For the text-containing cell, return its midpoint in (x, y) coordinate format. 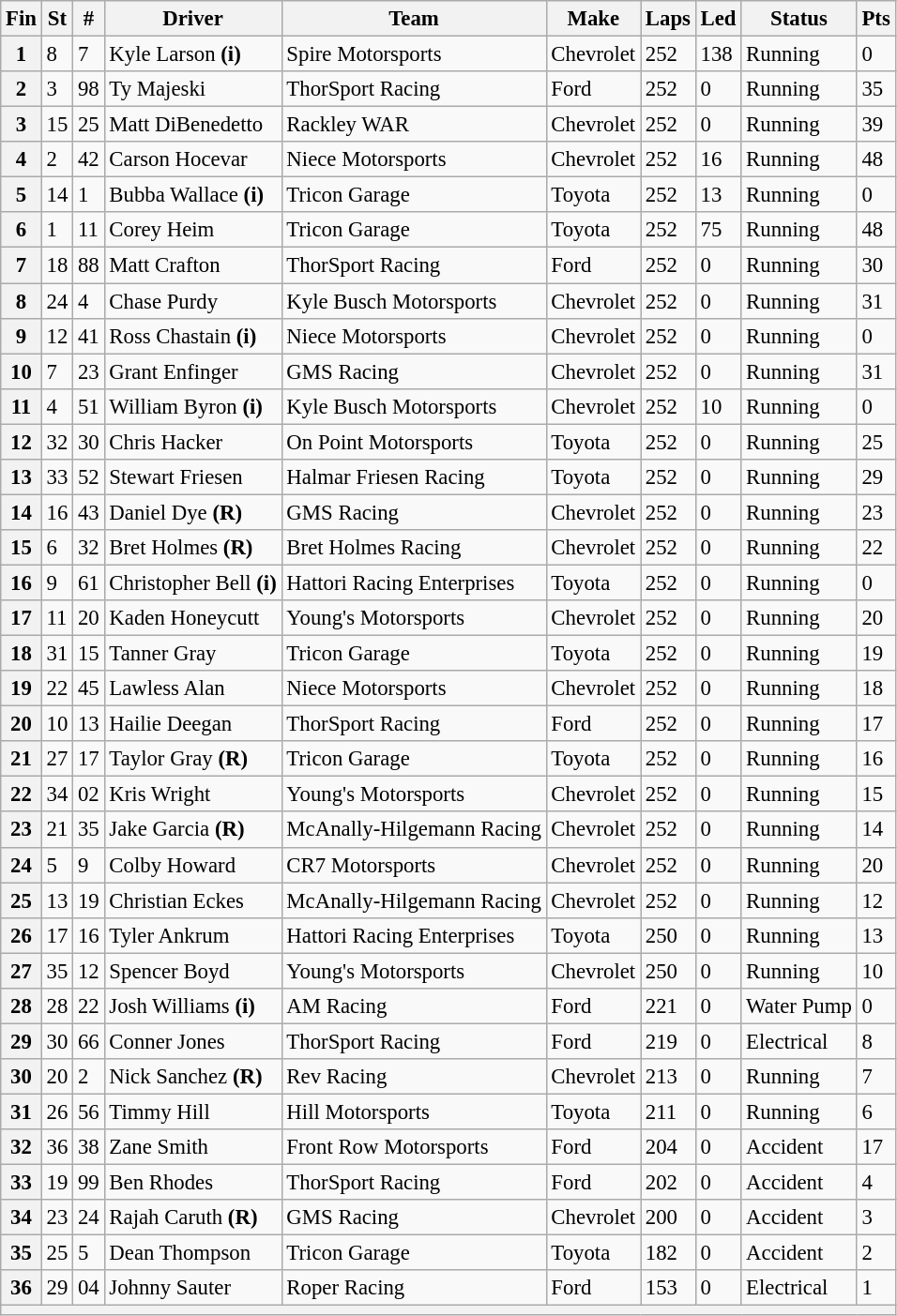
Jake Garcia (R) (193, 830)
Laps (668, 19)
221 (668, 1006)
CR7 Motorsports (414, 865)
Front Row Motorsports (414, 1147)
Johnny Sauter (193, 1288)
200 (668, 1218)
Bret Holmes (R) (193, 548)
Bubba Wallace (i) (193, 195)
Status (799, 19)
Make (593, 19)
Zane Smith (193, 1147)
02 (88, 794)
Taylor Gray (R) (193, 759)
204 (668, 1147)
Nick Sanchez (R) (193, 1077)
Water Pump (799, 1006)
Roper Racing (414, 1288)
182 (668, 1253)
Bret Holmes Racing (414, 548)
88 (88, 265)
Lawless Alan (193, 688)
Kaden Honeycutt (193, 618)
51 (88, 406)
52 (88, 477)
Josh Williams (i) (193, 1006)
138 (719, 54)
99 (88, 1183)
61 (88, 582)
39 (876, 125)
98 (88, 89)
Kyle Larson (i) (193, 54)
Timmy Hill (193, 1112)
William Byron (i) (193, 406)
Carson Hocevar (193, 159)
Ben Rhodes (193, 1183)
On Point Motorsports (414, 442)
Rackley WAR (414, 125)
Chris Hacker (193, 442)
Matt DiBenedetto (193, 125)
Spencer Boyd (193, 971)
Driver (193, 19)
38 (88, 1147)
Ross Chastain (i) (193, 336)
Tyler Ankrum (193, 935)
Spire Motorsports (414, 54)
04 (88, 1288)
Team (414, 19)
Dean Thompson (193, 1253)
# (88, 19)
Colby Howard (193, 865)
Corey Heim (193, 230)
Rajah Caruth (R) (193, 1218)
Stewart Friesen (193, 477)
Christian Eckes (193, 900)
45 (88, 688)
Rev Racing (414, 1077)
Hill Motorsports (414, 1112)
St (56, 19)
Led (719, 19)
202 (668, 1183)
211 (668, 1112)
Daniel Dye (R) (193, 512)
153 (668, 1288)
AM Racing (414, 1006)
Tanner Gray (193, 654)
66 (88, 1041)
75 (719, 230)
Ty Majeski (193, 89)
Hailie Deegan (193, 724)
Halmar Friesen Racing (414, 477)
56 (88, 1112)
Matt Crafton (193, 265)
43 (88, 512)
Pts (876, 19)
Chase Purdy (193, 301)
213 (668, 1077)
219 (668, 1041)
41 (88, 336)
Grant Enfinger (193, 371)
Fin (22, 19)
42 (88, 159)
Kris Wright (193, 794)
Conner Jones (193, 1041)
Christopher Bell (i) (193, 582)
